Detect which cell encompasses the target text, then output its [x, y] center coordinate. 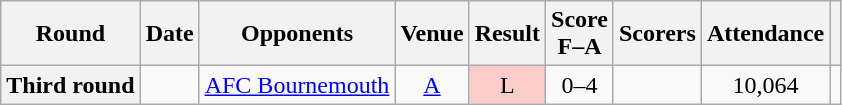
Round [70, 34]
10,064 [765, 85]
Venue [432, 34]
Third round [70, 85]
Scorers [657, 34]
Opponents [297, 34]
0–4 [580, 85]
L [507, 85]
Attendance [765, 34]
AFC Bournemouth [297, 85]
Date [170, 34]
ScoreF–A [580, 34]
Result [507, 34]
A [432, 85]
